Output the (x, y) coordinate of the center of the cell containing the given text.  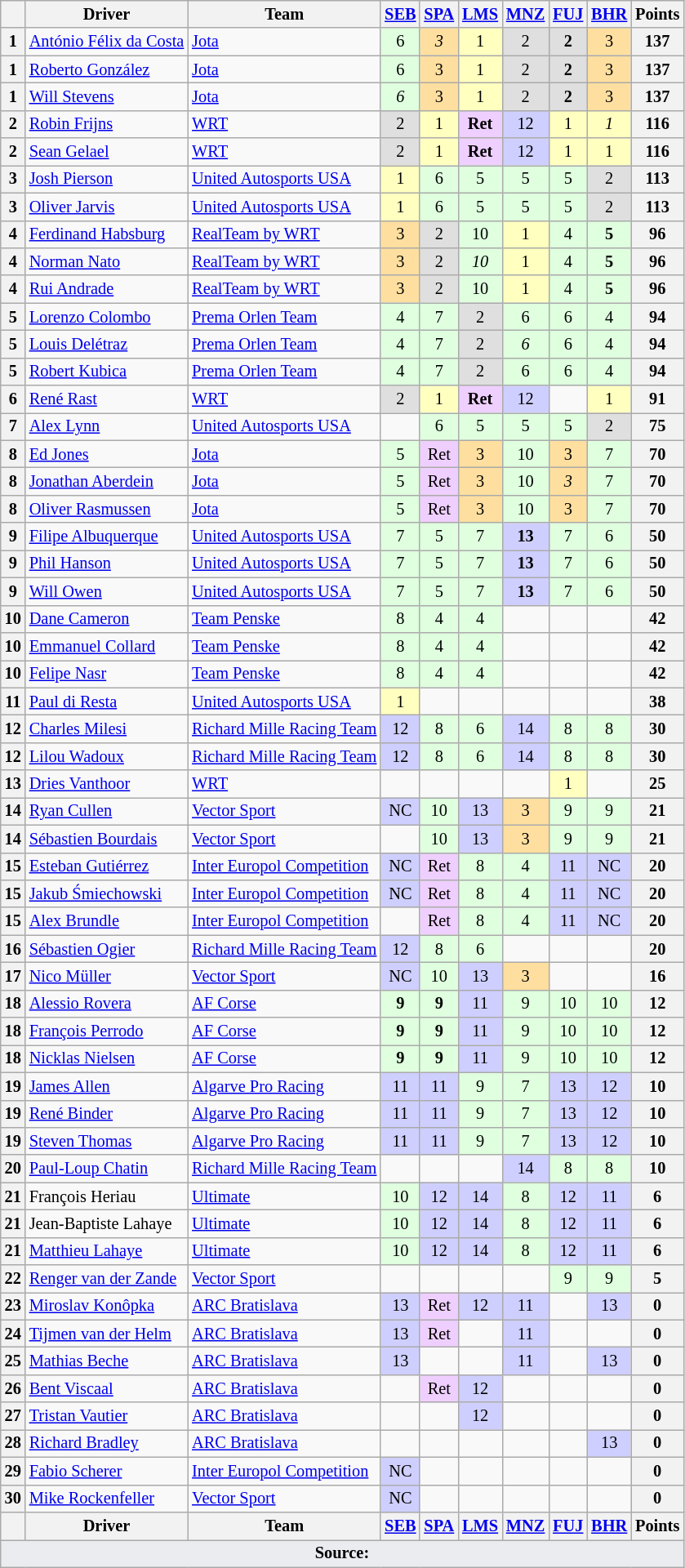
Esteban Gutiérrez (106, 866)
Paul di Resta (106, 702)
Sean Gelael (106, 152)
Alex Lynn (106, 426)
75 (657, 426)
Louis Delétraz (106, 344)
Sébastien Bourdais (106, 839)
Felipe Nasr (106, 674)
Mathias Beche (106, 1361)
Jonathan Aberdein (106, 481)
René Binder (106, 1114)
Charles Milesi (106, 728)
António Félix da Costa (106, 42)
Oliver Jarvis (106, 207)
Emmanuel Collard (106, 646)
Oliver Rasmussen (106, 509)
René Rast (106, 399)
Alex Brundle (106, 921)
Jakub Śmiechowski (106, 893)
Miroslav Konôpka (106, 1306)
28 (13, 1443)
James Allen (106, 1086)
Dries Vanthoor (106, 784)
Rui Andrade (106, 289)
17 (13, 976)
Alessio Rovera (106, 1004)
Nicklas Nielsen (106, 1058)
Ferdinand Habsburg (106, 234)
Will Owen (106, 591)
Norman Nato (106, 261)
Lilou Wadoux (106, 756)
Lorenzo Colombo (106, 317)
Sébastien Ogier (106, 949)
Matthieu Lahaye (106, 1251)
Renger van der Zande (106, 1279)
Ryan Cullen (106, 811)
Nico Müller (106, 976)
Mike Rockenfeller (106, 1499)
Will Stevens (106, 96)
Tristan Vautier (106, 1416)
Josh Pierson (106, 179)
François Heriau (106, 1196)
Source: (342, 1553)
François Perrodo (106, 1031)
Robin Frijns (106, 124)
Bent Viscaal (106, 1388)
Phil Hanson (106, 563)
Jean-Baptiste Lahaye (106, 1223)
29 (13, 1471)
91 (657, 399)
Richard Bradley (106, 1443)
Dane Cameron (106, 619)
23 (13, 1306)
Steven Thomas (106, 1141)
Tijmen van der Helm (106, 1334)
Robert Kubica (106, 372)
Ed Jones (106, 454)
Fabio Scherer (106, 1471)
27 (13, 1416)
22 (13, 1279)
Filipe Albuquerque (106, 537)
Paul-Loup Chatin (106, 1169)
38 (657, 702)
26 (13, 1388)
24 (13, 1334)
Roberto González (106, 69)
